Capture the cell that displays the provided text and extract its (x, y) central coordinate. 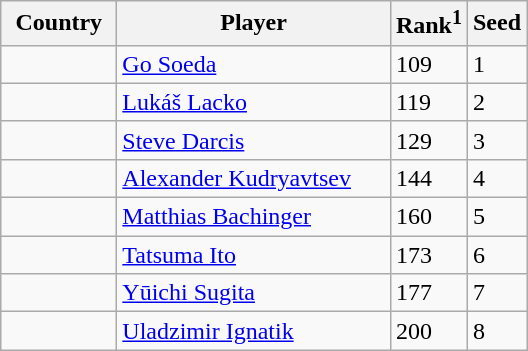
Matthias Bachinger (254, 217)
160 (428, 217)
7 (496, 293)
4 (496, 178)
2 (496, 102)
Lukáš Lacko (254, 102)
Yūichi Sugita (254, 293)
Alexander Kudryavtsev (254, 178)
6 (496, 255)
3 (496, 140)
5 (496, 217)
1 (496, 64)
Uladzimir Ignatik (254, 331)
Go Soeda (254, 64)
200 (428, 331)
Seed (496, 24)
109 (428, 64)
8 (496, 331)
129 (428, 140)
Rank1 (428, 24)
144 (428, 178)
Tatsuma Ito (254, 255)
119 (428, 102)
Player (254, 24)
177 (428, 293)
Country (59, 24)
173 (428, 255)
Steve Darcis (254, 140)
